Capture the cell that displays the provided text and extract its [X, Y] central coordinate. 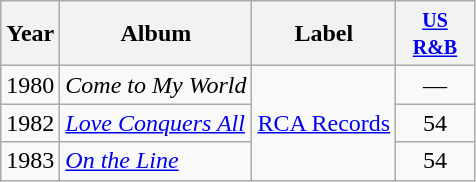
Come to My World [156, 85]
Album [156, 34]
Year [30, 34]
1983 [30, 161]
US R&B [436, 34]
Love Conquers All [156, 123]
— [436, 85]
1980 [30, 85]
1982 [30, 123]
RCA Records [324, 123]
Label [324, 34]
On the Line [156, 161]
